Locate the cell with the specified text and output its (X, Y) center coordinate. 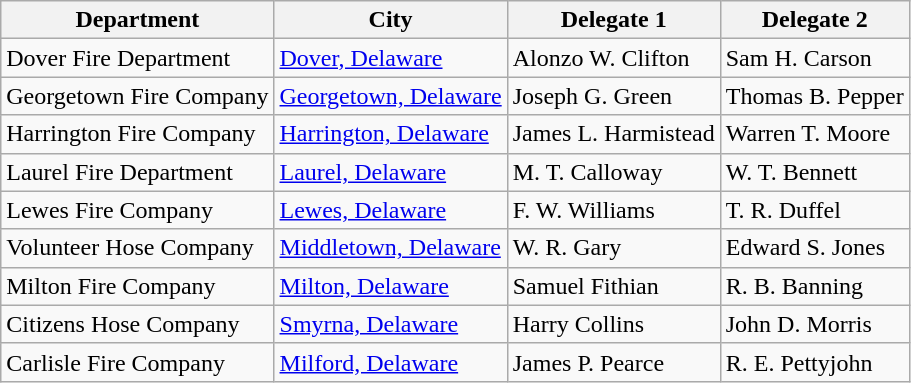
Samuel Fithian (614, 286)
Sam H. Carson (814, 58)
Middletown, Delaware (390, 248)
Alonzo W. Clifton (614, 58)
Lewes, Delaware (390, 210)
Delegate 1 (614, 20)
Smyrna, Delaware (390, 324)
James L. Harmistead (614, 134)
Harrington, Delaware (390, 134)
Volunteer Hose Company (138, 248)
W. T. Bennett (814, 172)
W. R. Gary (614, 248)
Dover, Delaware (390, 58)
Laurel Fire Department (138, 172)
Georgetown Fire Company (138, 96)
James P. Pearce (614, 362)
Milton, Delaware (390, 286)
City (390, 20)
F. W. Williams (614, 210)
Laurel, Delaware (390, 172)
Georgetown, Delaware (390, 96)
Harry Collins (614, 324)
John D. Morris (814, 324)
M. T. Calloway (614, 172)
Dover Fire Department (138, 58)
Lewes Fire Company (138, 210)
T. R. Duffel (814, 210)
Warren T. Moore (814, 134)
Edward S. Jones (814, 248)
Milton Fire Company (138, 286)
Citizens Hose Company (138, 324)
Joseph G. Green (614, 96)
Delegate 2 (814, 20)
Harrington Fire Company (138, 134)
Department (138, 20)
Thomas B. Pepper (814, 96)
R. B. Banning (814, 286)
Carlisle Fire Company (138, 362)
Milford, Delaware (390, 362)
R. E. Pettyjohn (814, 362)
